From the cell containing the given text, extract its center point as [x, y] coordinate. 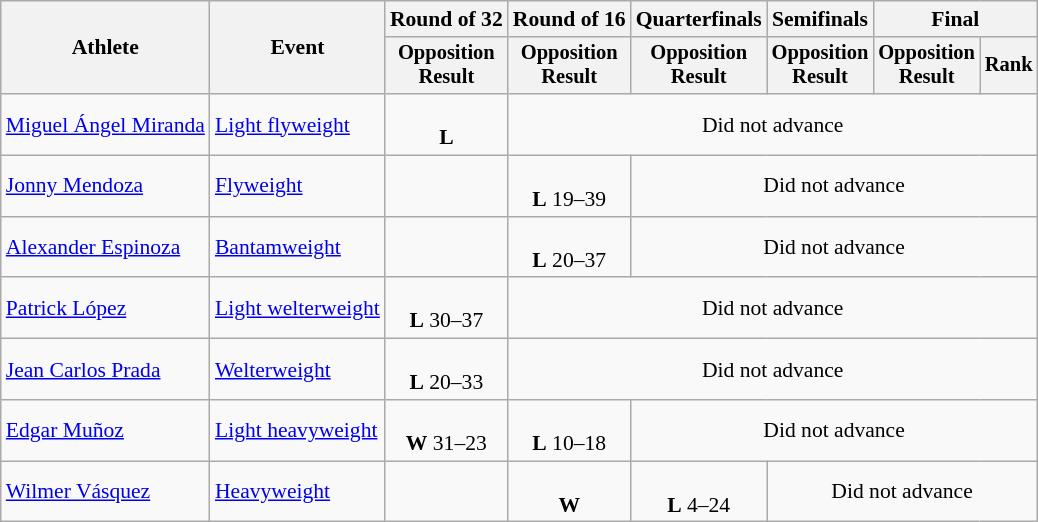
Jean Carlos Prada [106, 370]
Round of 32 [446, 19]
L 4–24 [699, 492]
Semifinals [820, 19]
L 10–18 [570, 430]
Light flyweight [298, 124]
Flyweight [298, 186]
L 19–39 [570, 186]
Athlete [106, 48]
Patrick López [106, 308]
Edgar Muñoz [106, 430]
Event [298, 48]
W 31–23 [446, 430]
Round of 16 [570, 19]
Heavyweight [298, 492]
Final [955, 19]
L 30–37 [446, 308]
L [446, 124]
Bantamweight [298, 248]
Rank [1009, 66]
Welterweight [298, 370]
Quarterfinals [699, 19]
L 20–37 [570, 248]
Jonny Mendoza [106, 186]
Light welterweight [298, 308]
Alexander Espinoza [106, 248]
Light heavyweight [298, 430]
L 20–33 [446, 370]
W [570, 492]
Wilmer Vásquez [106, 492]
Miguel Ángel Miranda [106, 124]
